Identify which cell holds the provided text, then report its [X, Y] central coordinate. 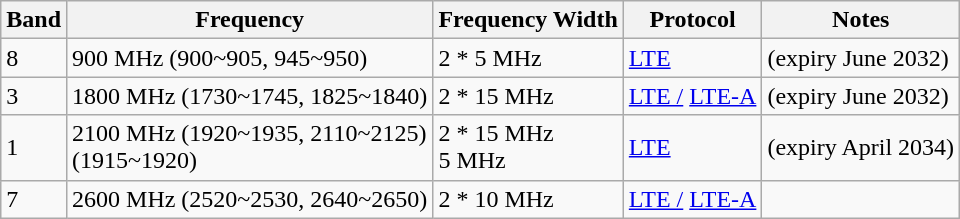
Frequency [250, 20]
2 * 5 MHz [528, 58]
1 [34, 148]
7 [34, 199]
Band [34, 20]
Frequency Width [528, 20]
2 * 15 MHz [528, 96]
8 [34, 58]
3 [34, 96]
(expiry April 2034) [861, 148]
2 * 15 MHz5 MHz [528, 148]
900 MHz (900~905, 945~950) [250, 58]
1800 MHz (1730~1745, 1825~1840) [250, 96]
Notes [861, 20]
2600 MHz (2520~2530, 2640~2650) [250, 199]
2100 MHz (1920~1935, 2110~2125)(1915~1920) [250, 148]
2 * 10 MHz [528, 199]
Protocol [692, 20]
